Determine the (X, Y) coordinate at the center of the cell enclosing the given text.  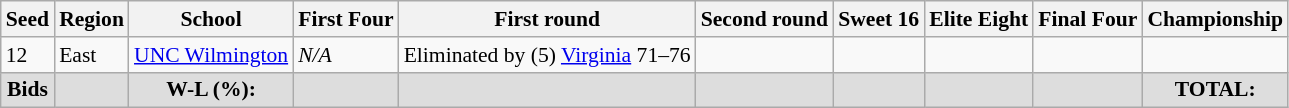
First round (548, 19)
W-L (%): (211, 90)
School (211, 19)
Championship (1215, 19)
Second round (765, 19)
Eliminated by (5) Virginia 71–76 (548, 55)
Region (92, 19)
East (92, 55)
12 (28, 55)
Elite Eight (978, 19)
N/A (346, 55)
First Four (346, 19)
TOTAL: (1215, 90)
Bids (28, 90)
UNC Wilmington (211, 55)
Sweet 16 (878, 19)
Final Four (1088, 19)
Seed (28, 19)
